Output the (X, Y) coordinate of the center of the cell containing the given text.  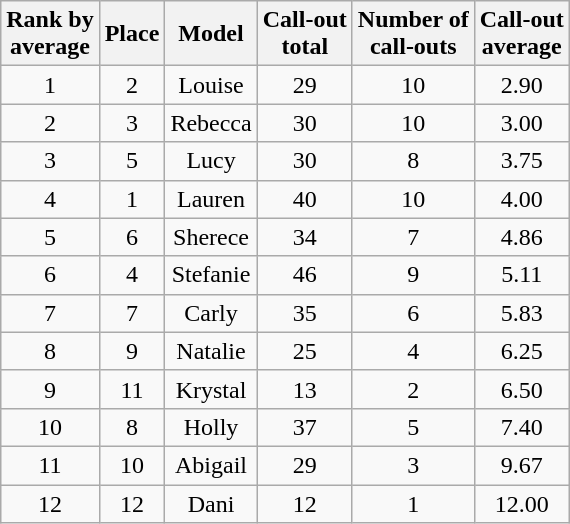
5.11 (522, 275)
13 (304, 389)
Rank byaverage (50, 34)
4.00 (522, 199)
Call-outtotal (304, 34)
6.25 (522, 351)
46 (304, 275)
Model (211, 34)
Lauren (211, 199)
4.86 (522, 237)
6.50 (522, 389)
7.40 (522, 427)
9.67 (522, 465)
Place (132, 34)
Dani (211, 503)
40 (304, 199)
Krystal (211, 389)
3.00 (522, 123)
Rebecca (211, 123)
35 (304, 313)
Stefanie (211, 275)
5.83 (522, 313)
Carly (211, 313)
Natalie (211, 351)
Number ofcall-outs (413, 34)
12.00 (522, 503)
Louise (211, 85)
3.75 (522, 161)
37 (304, 427)
34 (304, 237)
25 (304, 351)
Abigail (211, 465)
2.90 (522, 85)
Holly (211, 427)
Sherece (211, 237)
Lucy (211, 161)
Call-outaverage (522, 34)
